Return (X, Y) of the center of cell containing provided text 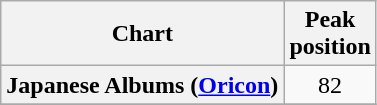
Peakposition (330, 34)
Chart (142, 34)
Japanese Albums (Oricon) (142, 85)
82 (330, 85)
